Identify which cell holds the provided text, then report its (x, y) central coordinate. 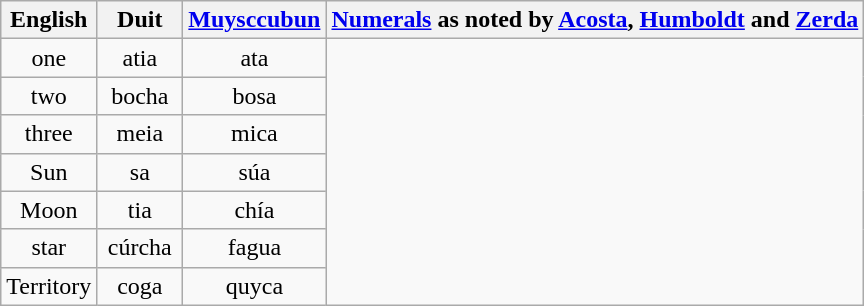
coga (140, 286)
atia (140, 58)
cúrcha (140, 248)
Numerals as noted by Acosta, Humboldt and Zerda (595, 20)
sa (140, 172)
bosa (254, 96)
tia (140, 210)
one (49, 58)
Duit (140, 20)
mica (254, 134)
English (49, 20)
fagua (254, 248)
quyca (254, 286)
Territory (49, 286)
Sun (49, 172)
Muysccubun (254, 20)
bocha (140, 96)
ata (254, 58)
star (49, 248)
chía (254, 210)
two (49, 96)
meia (140, 134)
súa (254, 172)
Moon (49, 210)
three (49, 134)
